Find where the given text appears and provide that cell's center as (x, y) coordinate. 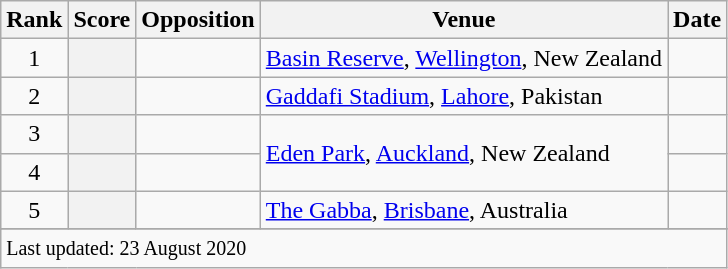
3 (34, 134)
4 (34, 172)
Last updated: 23 August 2020 (364, 248)
2 (34, 96)
Date (698, 20)
Basin Reserve, Wellington, New Zealand (464, 58)
5 (34, 210)
Score (102, 20)
Eden Park, Auckland, New Zealand (464, 153)
Rank (34, 20)
The Gabba, Brisbane, Australia (464, 210)
Gaddafi Stadium, Lahore, Pakistan (464, 96)
Opposition (198, 20)
1 (34, 58)
Venue (464, 20)
